Extract the [X, Y] coordinate from the center of the cell holding the provided text.  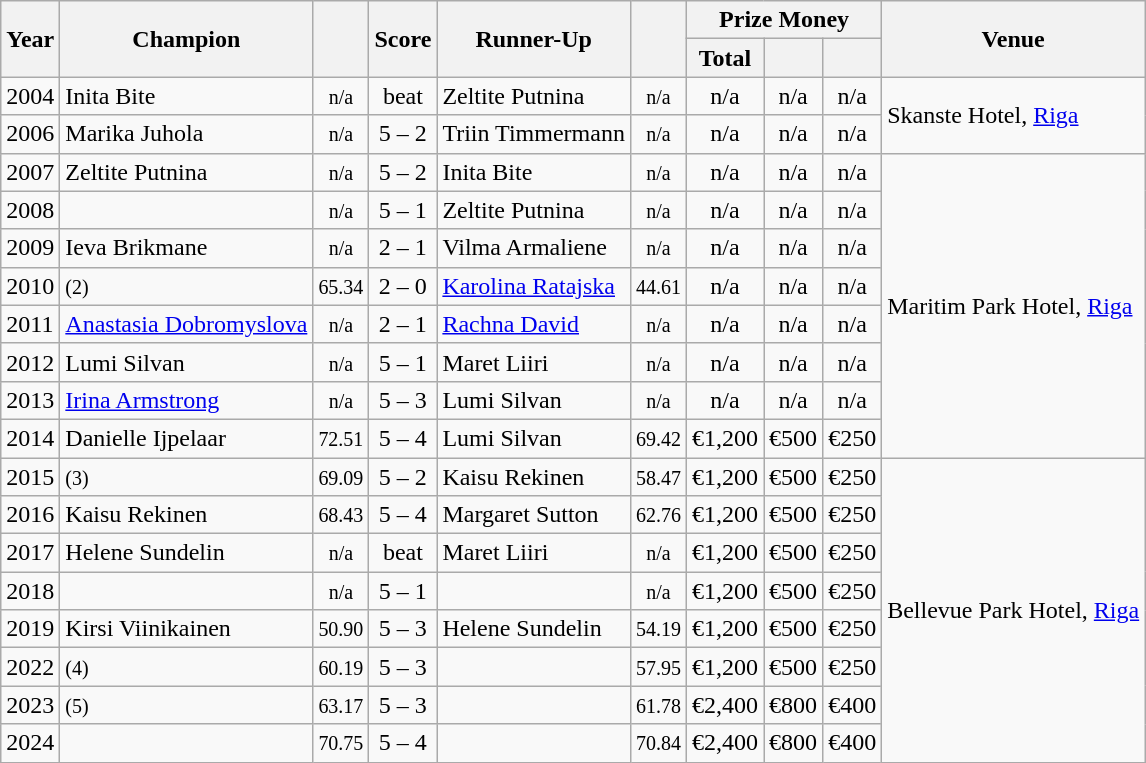
(4) [186, 667]
Runner-Up [534, 39]
70.84 [658, 743]
72.51 [341, 438]
2023 [30, 705]
2004 [30, 96]
2008 [30, 210]
Triin Timmermann [534, 134]
2013 [30, 400]
2009 [30, 248]
70.75 [341, 743]
Irina Armstrong [186, 400]
Skanste Hotel, Riga [1014, 115]
Marika Juhola [186, 134]
58.47 [658, 477]
62.76 [658, 515]
2022 [30, 667]
2024 [30, 743]
Score [403, 39]
Vilma Armaliene [534, 248]
Bellevue Park Hotel, Riga [1014, 610]
Karolina Ratajska [534, 286]
54.19 [658, 629]
2019 [30, 629]
(2) [186, 286]
(3) [186, 477]
2011 [30, 324]
60.19 [341, 667]
2018 [30, 591]
Champion [186, 39]
2 – 0 [403, 286]
Margaret Sutton [534, 515]
Anastasia Dobromyslova [186, 324]
69.42 [658, 438]
50.90 [341, 629]
44.61 [658, 286]
2016 [30, 515]
2010 [30, 286]
Maritim Park Hotel, Riga [1014, 305]
Year [30, 39]
68.43 [341, 515]
2014 [30, 438]
2012 [30, 362]
Kirsi Viinikainen [186, 629]
(5) [186, 705]
65.34 [341, 286]
Ieva Brikmane [186, 248]
Rachna David [534, 324]
57.95 [658, 667]
61.78 [658, 705]
Venue [1014, 39]
Danielle Ijpelaar [186, 438]
Prize Money [784, 20]
63.17 [341, 705]
2007 [30, 172]
69.09 [341, 477]
2017 [30, 553]
Total [724, 58]
2015 [30, 477]
2006 [30, 134]
